Provide the [x, y] coordinate of the cell's center where the given text is located.  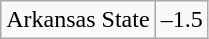
–1.5 [182, 19]
Arkansas State [78, 19]
